Extract the [X, Y] coordinate from the center of the cell holding the provided text.  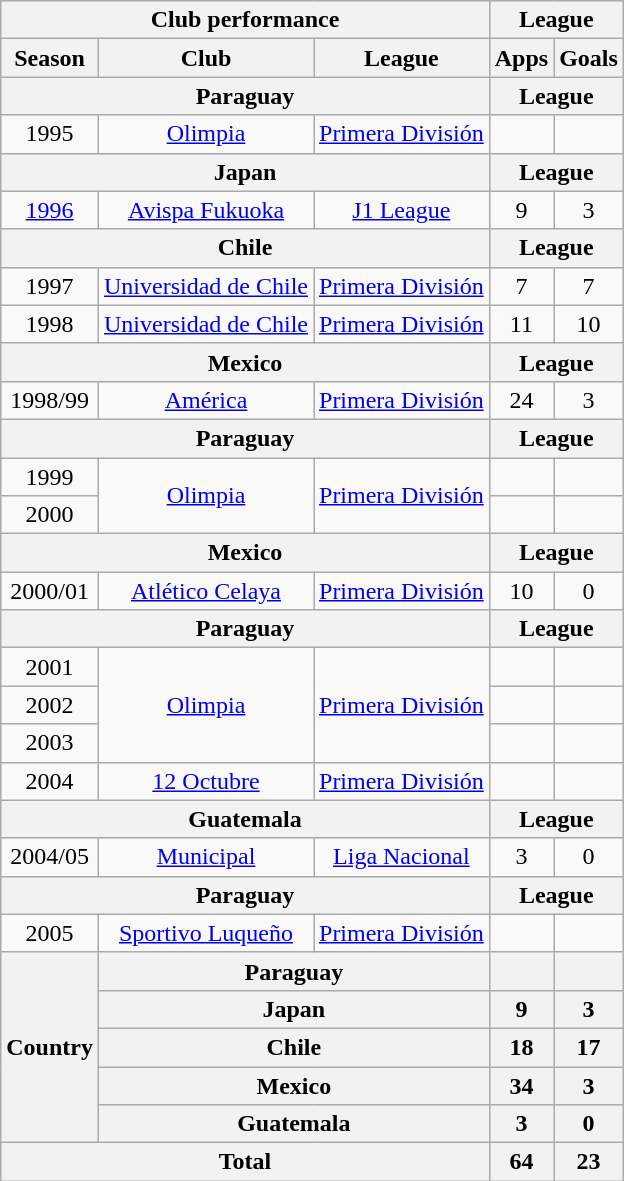
1995 [50, 134]
1997 [50, 286]
Club performance [245, 20]
1999 [50, 477]
Atlético Celaya [206, 591]
11 [521, 324]
Apps [521, 58]
2004 [50, 781]
Liga Nacional [402, 857]
2000/01 [50, 591]
Country [50, 1047]
2000 [50, 515]
17 [589, 1047]
24 [521, 400]
América [206, 400]
18 [521, 1047]
1998/99 [50, 400]
2005 [50, 933]
Sportivo Luqueño [206, 933]
Club [206, 58]
2002 [50, 705]
2003 [50, 743]
12 Octubre [206, 781]
2001 [50, 667]
J1 League [402, 210]
64 [521, 1162]
Season [50, 58]
2004/05 [50, 857]
1998 [50, 324]
1996 [50, 210]
34 [521, 1085]
Avispa Fukuoka [206, 210]
Municipal [206, 857]
Total [245, 1162]
Goals [589, 58]
23 [589, 1162]
